Capture the cell that displays the provided text and extract its (x, y) central coordinate. 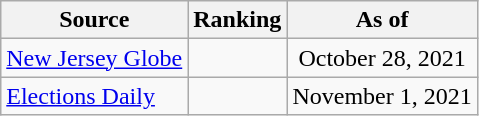
New Jersey Globe (94, 58)
Source (94, 20)
October 28, 2021 (382, 58)
As of (382, 20)
Ranking (238, 20)
November 1, 2021 (382, 96)
Elections Daily (94, 96)
